Return the (x, y) coordinate for the center point of the cell that contains the specified text.  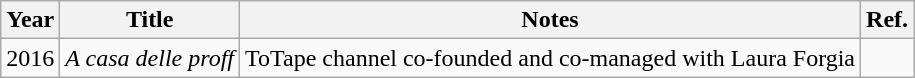
Notes (550, 20)
ToTape channel co-founded and co-managed with Laura Forgia (550, 58)
Title (150, 20)
A casa delle proff (150, 58)
Ref. (888, 20)
Year (30, 20)
2016 (30, 58)
